Return (X, Y) of the center of cell containing provided text 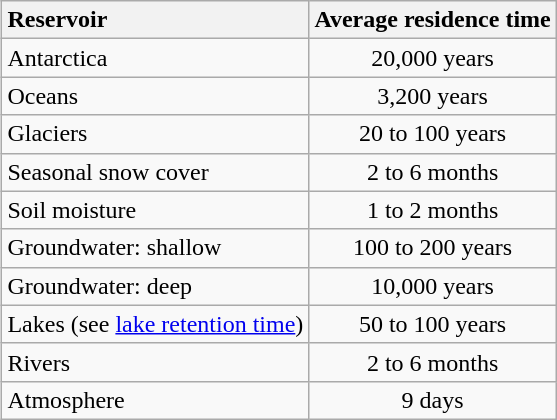
3,200 years (432, 96)
Groundwater: deep (156, 286)
Glaciers (156, 134)
Seasonal snow cover (156, 172)
100 to 200 years (432, 248)
Reservoir (156, 20)
Rivers (156, 362)
Oceans (156, 96)
10,000 years (432, 286)
Groundwater: shallow (156, 248)
Soil moisture (156, 210)
Antarctica (156, 58)
20,000 years (432, 58)
Average residence time (432, 20)
20 to 100 years (432, 134)
50 to 100 years (432, 324)
9 days (432, 400)
Lakes (see lake retention time) (156, 324)
1 to 2 months (432, 210)
Atmosphere (156, 400)
